Return the [X, Y] coordinate for the center point of the cell that contains the specified text.  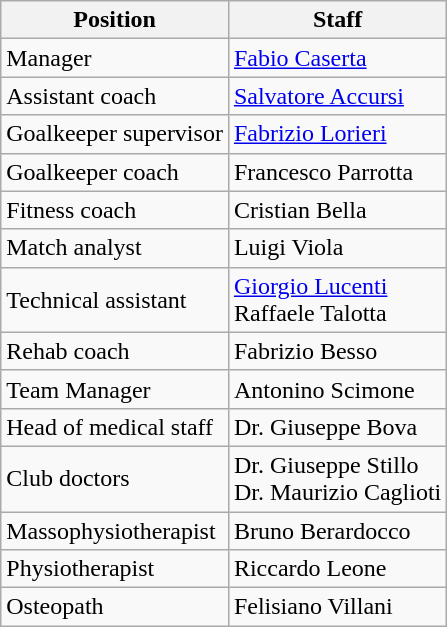
Rehab coach [115, 351]
Manager [115, 58]
Match analyst [115, 248]
Massophysiotherapist [115, 531]
Osteopath [115, 607]
Goalkeeper coach [115, 172]
Fitness coach [115, 210]
Luigi Viola [337, 248]
Team Manager [115, 389]
Francesco Parrotta [337, 172]
Antonino Scimone [337, 389]
Club doctors [115, 478]
Felisiano Villani [337, 607]
Fabrizio Lorieri [337, 134]
Giorgio Lucenti Raffaele Talotta [337, 300]
Technical assistant [115, 300]
Dr. Giuseppe Stillo Dr. Maurizio Caglioti [337, 478]
Fabrizio Besso [337, 351]
Salvatore Accursi [337, 96]
Cristian Bella [337, 210]
Position [115, 20]
Fabio Caserta [337, 58]
Bruno Berardocco [337, 531]
Assistant coach [115, 96]
Staff [337, 20]
Head of medical staff [115, 427]
Dr. Giuseppe Bova [337, 427]
Riccardo Leone [337, 569]
Goalkeeper supervisor [115, 134]
Physiotherapist [115, 569]
